Search for the cell housing the specified text and yield its [X, Y] center coordinate. 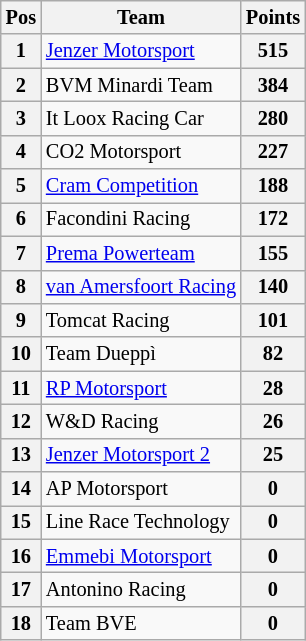
8 [21, 287]
Jenzer Motorsport 2 [141, 455]
28 [273, 388]
15 [21, 522]
5 [21, 186]
BVM Minardi Team [141, 85]
12 [21, 421]
16 [21, 556]
Emmebi Motorsport [141, 556]
101 [273, 320]
82 [273, 354]
Team [141, 17]
13 [21, 455]
140 [273, 287]
6 [21, 219]
7 [21, 253]
172 [273, 219]
26 [273, 421]
RP Motorsport [141, 388]
1 [21, 51]
2 [21, 85]
van Amersfoort Racing [141, 287]
188 [273, 186]
155 [273, 253]
Line Race Technology [141, 522]
Cram Competition [141, 186]
CO2 Motorsport [141, 152]
280 [273, 118]
Pos [21, 17]
25 [273, 455]
3 [21, 118]
Jenzer Motorsport [141, 51]
18 [21, 623]
Team BVE [141, 623]
Antonino Racing [141, 589]
Prema Powerteam [141, 253]
384 [273, 85]
9 [21, 320]
Points [273, 17]
W&D Racing [141, 421]
AP Motorsport [141, 489]
Team Dueppì [141, 354]
11 [21, 388]
It Loox Racing Car [141, 118]
4 [21, 152]
10 [21, 354]
14 [21, 489]
227 [273, 152]
Tomcat Racing [141, 320]
17 [21, 589]
515 [273, 51]
Facondini Racing [141, 219]
